Scan for the cell matching the given text and deliver its [X, Y] coordinate at center. 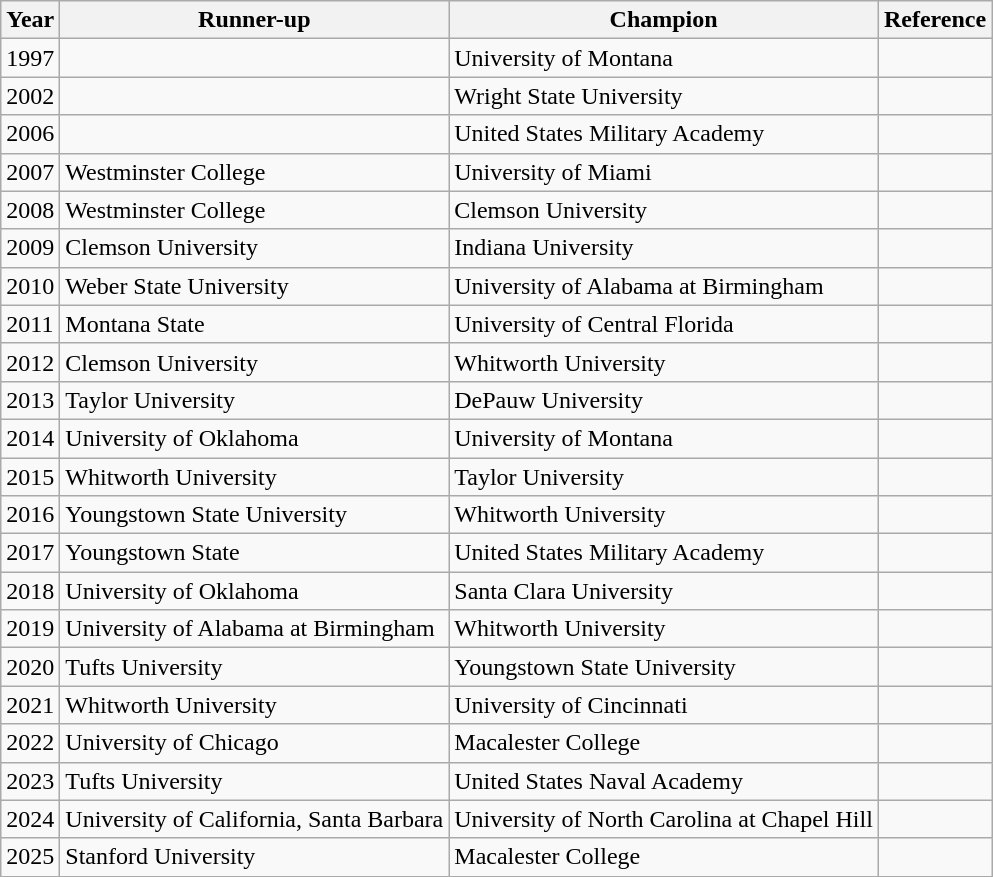
2002 [30, 96]
2019 [30, 629]
2006 [30, 134]
Champion [664, 20]
2023 [30, 781]
1997 [30, 58]
2012 [30, 362]
Youngstown State [254, 553]
2021 [30, 705]
Indiana University [664, 248]
2015 [30, 477]
DePauw University [664, 400]
2007 [30, 172]
Reference [934, 20]
University of North Carolina at Chapel Hill [664, 819]
2010 [30, 286]
Weber State University [254, 286]
University of Chicago [254, 743]
Runner-up [254, 20]
2016 [30, 515]
Stanford University [254, 857]
2014 [30, 438]
2011 [30, 324]
Wright State University [664, 96]
University of Central Florida [664, 324]
2009 [30, 248]
2008 [30, 210]
2022 [30, 743]
2024 [30, 819]
University of Miami [664, 172]
2025 [30, 857]
Year [30, 20]
2013 [30, 400]
United States Naval Academy [664, 781]
Montana State [254, 324]
University of California, Santa Barbara [254, 819]
2020 [30, 667]
2017 [30, 553]
University of Cincinnati [664, 705]
2018 [30, 591]
Santa Clara University [664, 591]
